From the cell containing the given text, extract its center point as (x, y) coordinate. 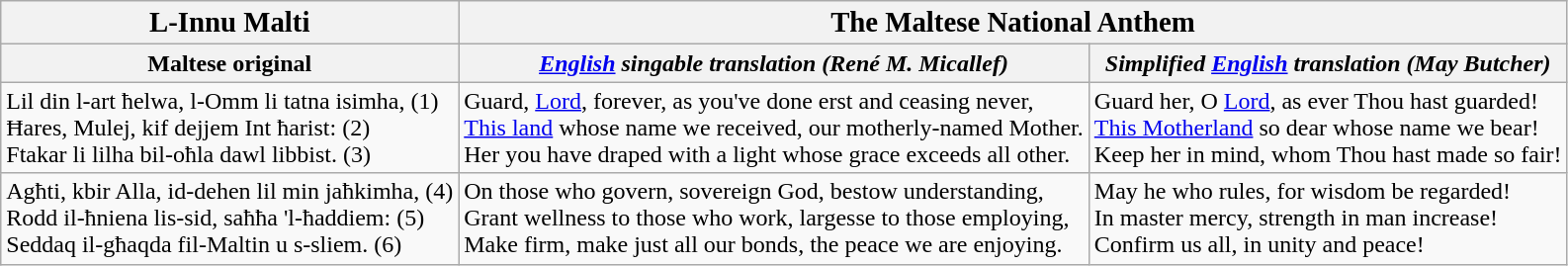
Agħti, kbir Alla, id-dehen lil min jaħkimha, (4)Rodd il-ħniena lis-sid, saħħa 'l-ħaddiem: (5)Seddaq il-għaqda fil-Maltin u s-sliem. (6) (229, 219)
May he who rules, for wisdom be regarded!In master mercy, strength in man increase!Confirm us all, in unity and peace! (1328, 219)
The Maltese National Anthem (1012, 23)
Maltese original (229, 63)
Simplified English translation (May Butcher) (1328, 63)
English singable translation (René M. Micallef) (774, 63)
Guard her, O Lord, as ever Thou hast guarded!This Motherland so dear whose name we bear!Keep her in mind, whom Thou hast made so fair! (1328, 128)
Lil din l-art ħelwa, l-Omm li tatna isimha, (1)Ħares, Mulej, kif dejjem Int ħarist: (2)Ftakar li lilha bil-oħla dawl libbist. (3) (229, 128)
L-Innu Malti (229, 23)
